Provide the (X, Y) coordinate of the cell's center where the given text is located.  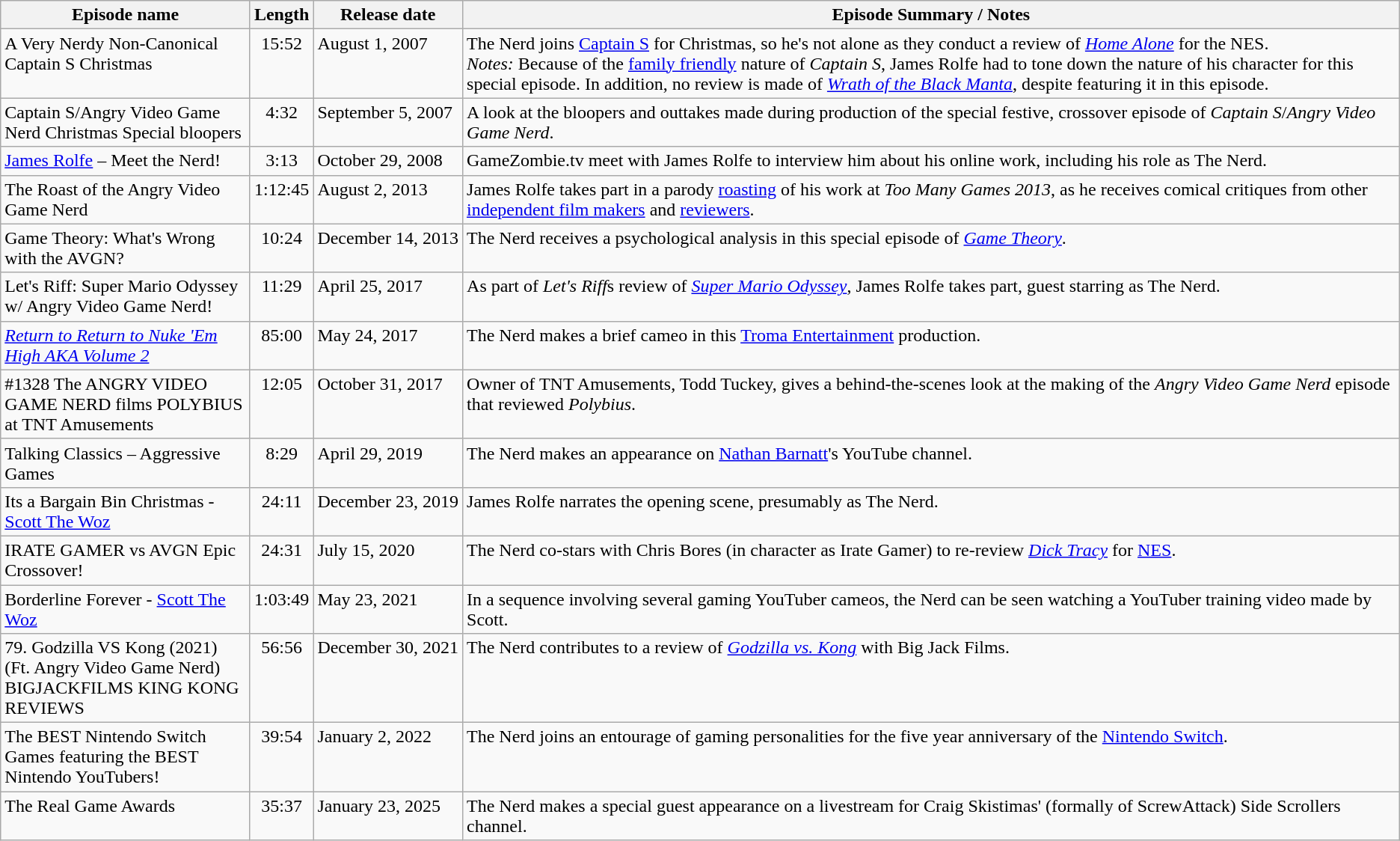
GameZombie.tv meet with James Rolfe to interview him about his online work, including his role as The Nerd. (932, 161)
Episode Summary / Notes (932, 15)
January 23, 2025 (388, 816)
The BEST Nintendo Switch Games featuring the BEST Nintendo YouTubers! (126, 757)
39:54 (281, 757)
3:13 (281, 161)
May 24, 2017 (388, 346)
April 25, 2017 (388, 296)
15:52 (281, 64)
Game Theory: What's Wrong with the AVGN? (126, 248)
James Rolfe – Meet the Nerd! (126, 161)
79. Godzilla VS Kong (2021) (Ft. Angry Video Game Nerd) BIGJACKFILMS KING KONG REVIEWS (126, 678)
Let's Riff: Super Mario Odyssey w/ Angry Video Game Nerd! (126, 296)
Length (281, 15)
1:12:45 (281, 199)
Borderline Forever - Scott The Woz (126, 609)
August 2, 2013 (388, 199)
The Nerd makes an appearance on Nathan Barnatt's YouTube channel. (932, 462)
11:29 (281, 296)
April 29, 2019 (388, 462)
The Nerd contributes to a review of Godzilla vs. Kong with Big Jack Films. (932, 678)
8:29 (281, 462)
September 5, 2007 (388, 123)
Return to Return to Nuke 'Em High AKA Volume 2 (126, 346)
December 23, 2019 (388, 512)
24:31 (281, 560)
December 30, 2021 (388, 678)
56:56 (281, 678)
35:37 (281, 816)
The Nerd receives a psychological analysis in this special episode of Game Theory. (932, 248)
A look at the bloopers and outtakes made during production of the special festive, crossover episode of Captain S/Angry Video Game Nerd. (932, 123)
The Roast of the Angry Video Game Nerd (126, 199)
The Nerd co-stars with Chris Bores (in character as Irate Gamer) to re-review Dick Tracy for NES. (932, 560)
Release date (388, 15)
August 1, 2007 (388, 64)
Episode name (126, 15)
10:24 (281, 248)
#1328 The ANGRY VIDEO GAME NERD films POLYBIUS at TNT Amusements (126, 404)
July 15, 2020 (388, 560)
Talking Classics – Aggressive Games (126, 462)
January 2, 2022 (388, 757)
December 14, 2013 (388, 248)
Its a Bargain Bin Christmas - Scott The Woz (126, 512)
The Real Game Awards (126, 816)
The Nerd joins an entourage of gaming personalities for the five year anniversary of the Nintendo Switch. (932, 757)
The Nerd makes a brief cameo in this Troma Entertainment production. (932, 346)
12:05 (281, 404)
Owner of TNT Amusements, Todd Tuckey, gives a behind-the-scenes look at the making of the Angry Video Game Nerd episode that reviewed Polybius. (932, 404)
85:00 (281, 346)
A Very Nerdy Non-Canonical Captain S Christmas (126, 64)
In a sequence involving several gaming YouTuber cameos, the Nerd can be seen watching a YouTuber training video made by Scott. (932, 609)
May 23, 2021 (388, 609)
October 31, 2017 (388, 404)
1:03:49 (281, 609)
IRATE GAMER vs AVGN Epic Crossover! (126, 560)
24:11 (281, 512)
October 29, 2008 (388, 161)
Captain S/Angry Video Game Nerd Christmas Special bloopers (126, 123)
As part of Let's Riffs review of Super Mario Odyssey, James Rolfe takes part, guest starring as The Nerd. (932, 296)
James Rolfe narrates the opening scene, presumably as The Nerd. (932, 512)
The Nerd makes a special guest appearance on a livestream for Craig Skistimas' (formally of ScrewAttack) Side Scrollers channel. (932, 816)
4:32 (281, 123)
